Return the (x, y) coordinate for the center point of the cell that contains the specified text.  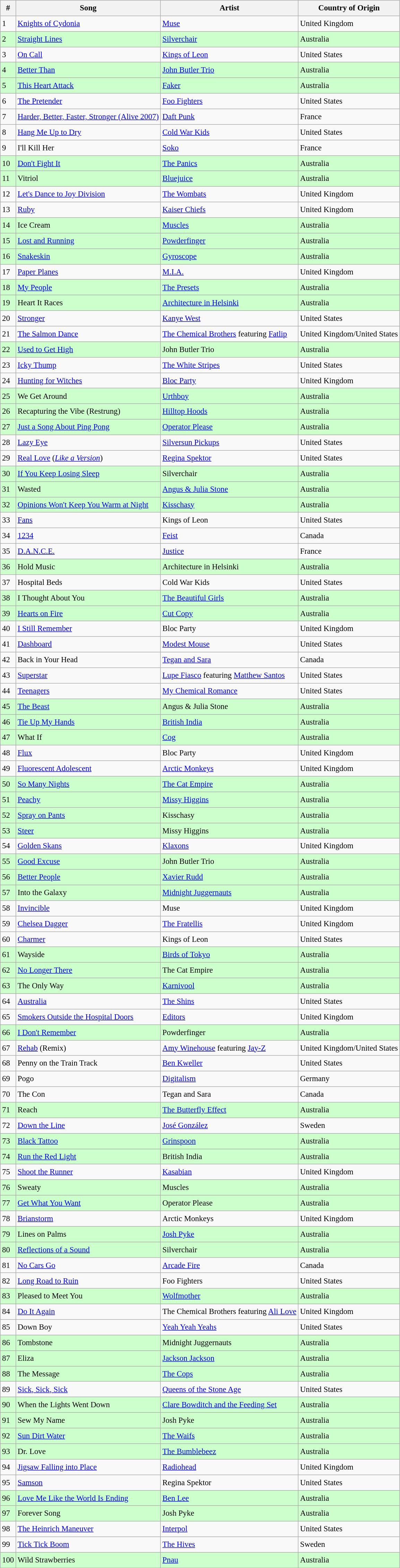
Icky Thump (88, 365)
67 (8, 1048)
Klaxons (229, 846)
The Heinrich Maneuver (88, 1529)
I Thought About You (88, 598)
So Many Nights (88, 784)
Hold Music (88, 567)
The Salmon Dance (88, 334)
41 (8, 645)
Editors (229, 1017)
Tick Tick Boom (88, 1545)
The Beast (88, 706)
90 (8, 1405)
39 (8, 613)
Superstar (88, 676)
The Only Way (88, 986)
83 (8, 1296)
Golden Skans (88, 846)
Jigsaw Falling into Place (88, 1467)
13 (8, 210)
Get What You Want (88, 1203)
68 (8, 1064)
21 (8, 334)
This Heart Attack (88, 86)
Lines on Palms (88, 1234)
56 (8, 877)
Run the Red Light (88, 1157)
Sweaty (88, 1188)
58 (8, 909)
Tombstone (88, 1343)
Wasted (88, 489)
30 (8, 474)
Xavier Rudd (229, 877)
Lupe Fiasco featuring Matthew Santos (229, 676)
40 (8, 629)
47 (8, 737)
48 (8, 753)
84 (8, 1312)
60 (8, 939)
63 (8, 986)
Ruby (88, 210)
Good Excuse (88, 861)
Tie Up My Hands (88, 722)
Hang Me Up to Dry (88, 132)
50 (8, 784)
Silversun Pickups (229, 443)
Do It Again (88, 1312)
88 (8, 1374)
Steer (88, 831)
54 (8, 846)
62 (8, 970)
51 (8, 800)
Birds of Tokyo (229, 955)
95 (8, 1482)
Forever Song (88, 1514)
Reach (88, 1110)
Queens of the Stone Age (229, 1390)
Straight Lines (88, 40)
Country of Origin (349, 8)
The Cops (229, 1374)
Dr. Love (88, 1451)
44 (8, 691)
31 (8, 489)
Into the Galaxy (88, 893)
The Waifs (229, 1436)
Chelsea Dagger (88, 924)
Digitalism (229, 1079)
Hunting for Witches (88, 380)
100 (8, 1560)
The Fratellis (229, 924)
Vitriol (88, 179)
Bluejuice (229, 179)
57 (8, 893)
Hilltop Hoods (229, 412)
Heart It Races (88, 303)
Black Tattoo (88, 1141)
Kaiser Chiefs (229, 210)
Sun Dirt Water (88, 1436)
Invincible (88, 909)
Teenagers (88, 691)
11 (8, 179)
When the Lights Went Down (88, 1405)
José González (229, 1125)
15 (8, 241)
85 (8, 1327)
14 (8, 225)
52 (8, 815)
Feist (229, 536)
Sick, Sick, Sick (88, 1390)
Pogo (88, 1079)
Smokers Outside the Hospital Doors (88, 1017)
28 (8, 443)
Shoot the Runner (88, 1172)
42 (8, 660)
24 (8, 380)
18 (8, 288)
The Pretender (88, 101)
43 (8, 676)
29 (8, 458)
Clare Bowditch and the Feeding Set (229, 1405)
Cog (229, 737)
Real Love (Like a Version) (88, 458)
Justice (229, 552)
Pleased to Meet You (88, 1296)
Peachy (88, 800)
Wayside (88, 955)
I Still Remember (88, 629)
Better Than (88, 70)
64 (8, 1001)
16 (8, 256)
The Presets (229, 288)
22 (8, 349)
46 (8, 722)
If You Keep Losing Sleep (88, 474)
2 (8, 40)
Love Me Like the World Is Ending (88, 1498)
Penny on the Train Track (88, 1064)
33 (8, 520)
45 (8, 706)
9 (8, 148)
65 (8, 1017)
Fans (88, 520)
The Chemical Brothers featuring Fatlip (229, 334)
Kanye West (229, 319)
4 (8, 70)
Fluorescent Adolescent (88, 769)
37 (8, 582)
81 (8, 1265)
Lost and Running (88, 241)
27 (8, 427)
The Chemical Brothers featuring Ali Love (229, 1312)
1234 (88, 536)
Hospital Beds (88, 582)
We Get Around (88, 396)
On Call (88, 55)
12 (8, 194)
78 (8, 1218)
8 (8, 132)
Opinions Won't Keep You Warm at Night (88, 505)
6 (8, 101)
Modest Mouse (229, 645)
76 (8, 1188)
Hearts on Fire (88, 613)
91 (8, 1421)
Lazy Eye (88, 443)
77 (8, 1203)
66 (8, 1033)
The White Stripes (229, 365)
The Panics (229, 164)
89 (8, 1390)
Arcade Fire (229, 1265)
The Shins (229, 1001)
Ben Kweller (229, 1064)
Daft Punk (229, 116)
98 (8, 1529)
Dashboard (88, 645)
32 (8, 505)
The Con (88, 1094)
59 (8, 924)
38 (8, 598)
Brianstorm (88, 1218)
The Message (88, 1374)
36 (8, 567)
86 (8, 1343)
What If (88, 737)
Karnivool (229, 986)
61 (8, 955)
Down Boy (88, 1327)
7 (8, 116)
Charmer (88, 939)
Rehab (Remix) (88, 1048)
Don't Fight It (88, 164)
Used to Get High (88, 349)
The Butterfly Effect (229, 1110)
Ben Lee (229, 1498)
Radiohead (229, 1467)
Recapturing the Vibe (Restrung) (88, 412)
The Beautiful Girls (229, 598)
82 (8, 1281)
I'll Kill Her (88, 148)
35 (8, 552)
Spray on Pants (88, 815)
Gyroscope (229, 256)
73 (8, 1141)
5 (8, 86)
80 (8, 1250)
55 (8, 861)
Ice Cream (88, 225)
Cut Copy (229, 613)
Wolfmother (229, 1296)
70 (8, 1094)
96 (8, 1498)
Sew My Name (88, 1421)
72 (8, 1125)
49 (8, 769)
34 (8, 536)
Let's Dance to Joy Division (88, 194)
79 (8, 1234)
Stronger (88, 319)
87 (8, 1358)
Back in Your Head (88, 660)
Just a Song About Ping Pong (88, 427)
97 (8, 1514)
69 (8, 1079)
Better People (88, 877)
Jackson Jackson (229, 1358)
Long Road to Ruin (88, 1281)
Snakeskin (88, 256)
Interpol (229, 1529)
71 (8, 1110)
Faker (229, 86)
The Hives (229, 1545)
19 (8, 303)
No Cars Go (88, 1265)
20 (8, 319)
99 (8, 1545)
Samson (88, 1482)
Paper Planes (88, 272)
Knights of Cydonia (88, 24)
94 (8, 1467)
My Chemical Romance (229, 691)
The Bumblebeez (229, 1451)
Pnau (229, 1560)
I Don't Remember (88, 1033)
10 (8, 164)
# (8, 8)
Kasabian (229, 1172)
Song (88, 8)
Flux (88, 753)
17 (8, 272)
Amy Winehouse featuring Jay-Z (229, 1048)
Harder, Better, Faster, Stronger (Alive 2007) (88, 116)
Down the Line (88, 1125)
75 (8, 1172)
1 (8, 24)
26 (8, 412)
The Wombats (229, 194)
No Longer There (88, 970)
D.A.N.C.E. (88, 552)
Reflections of a Sound (88, 1250)
Urthboy (229, 396)
93 (8, 1451)
Germany (349, 1079)
Grinspoon (229, 1141)
3 (8, 55)
92 (8, 1436)
M.I.A. (229, 272)
My People (88, 288)
Yeah Yeah Yeahs (229, 1327)
53 (8, 831)
25 (8, 396)
23 (8, 365)
Eliza (88, 1358)
Soko (229, 148)
Artist (229, 8)
74 (8, 1157)
Wild Strawberries (88, 1560)
